Pinpoint the cell where the given text exists, returning its [X, Y] midpoint coordinate. 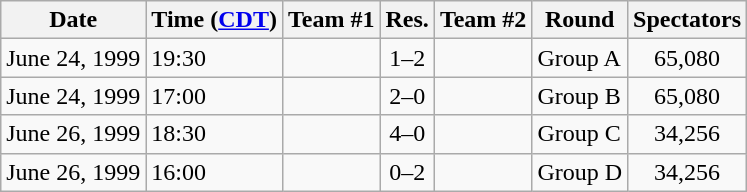
2–0 [407, 96]
16:00 [214, 172]
18:30 [214, 134]
Res. [407, 20]
17:00 [214, 96]
Spectators [688, 20]
Date [74, 20]
Team #1 [331, 20]
Round [580, 20]
4–0 [407, 134]
19:30 [214, 58]
Time (CDT) [214, 20]
Group B [580, 96]
Group A [580, 58]
Group D [580, 172]
0–2 [407, 172]
Group C [580, 134]
1–2 [407, 58]
Team #2 [483, 20]
